Find where the given text appears and provide that cell's center as (X, Y) coordinate. 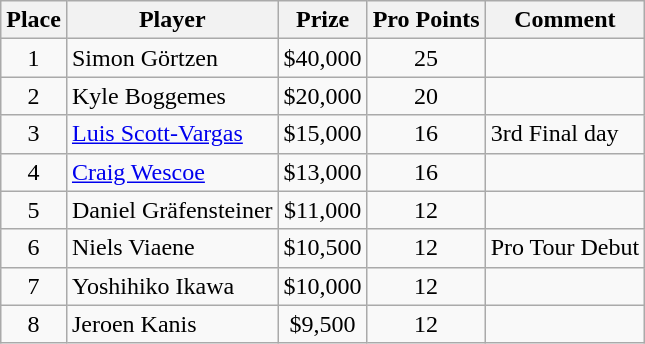
8 (34, 324)
2 (34, 96)
5 (34, 210)
Pro Tour Debut (565, 248)
Niels Viaene (172, 248)
20 (426, 96)
$13,000 (322, 172)
Kyle Boggemes (172, 96)
$9,500 (322, 324)
Craig Wescoe (172, 172)
6 (34, 248)
$15,000 (322, 134)
7 (34, 286)
Daniel Gräfensteiner (172, 210)
$10,500 (322, 248)
1 (34, 58)
3rd Final day (565, 134)
Yoshihiko Ikawa (172, 286)
Comment (565, 20)
Pro Points (426, 20)
Simon Görtzen (172, 58)
$40,000 (322, 58)
Jeroen Kanis (172, 324)
Prize (322, 20)
$20,000 (322, 96)
Luis Scott-Vargas (172, 134)
25 (426, 58)
$10,000 (322, 286)
Place (34, 20)
3 (34, 134)
4 (34, 172)
Player (172, 20)
$11,000 (322, 210)
